Return (X, Y) of the center of cell containing provided text 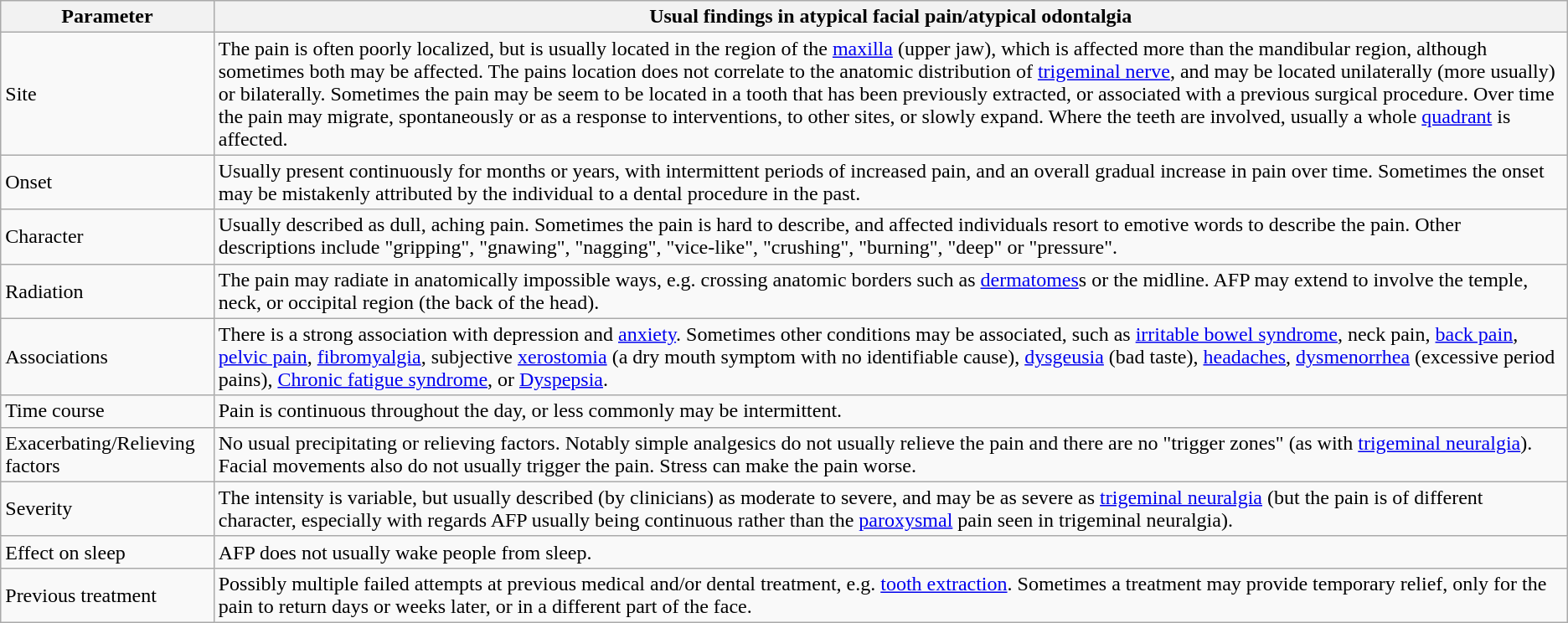
Usual findings in atypical facial pain/atypical odontalgia (890, 17)
Effect on sleep (107, 552)
Radiation (107, 291)
Character (107, 236)
Time course (107, 411)
AFP does not usually wake people from sleep. (890, 552)
Exacerbating/Relieving factors (107, 454)
Site (107, 94)
Onset (107, 183)
Parameter (107, 17)
Pain is continuous throughout the day, or less commonly may be intermittent. (890, 411)
Associations (107, 357)
Severity (107, 509)
Previous treatment (107, 595)
